Capture the cell that displays the provided text and extract its (X, Y) central coordinate. 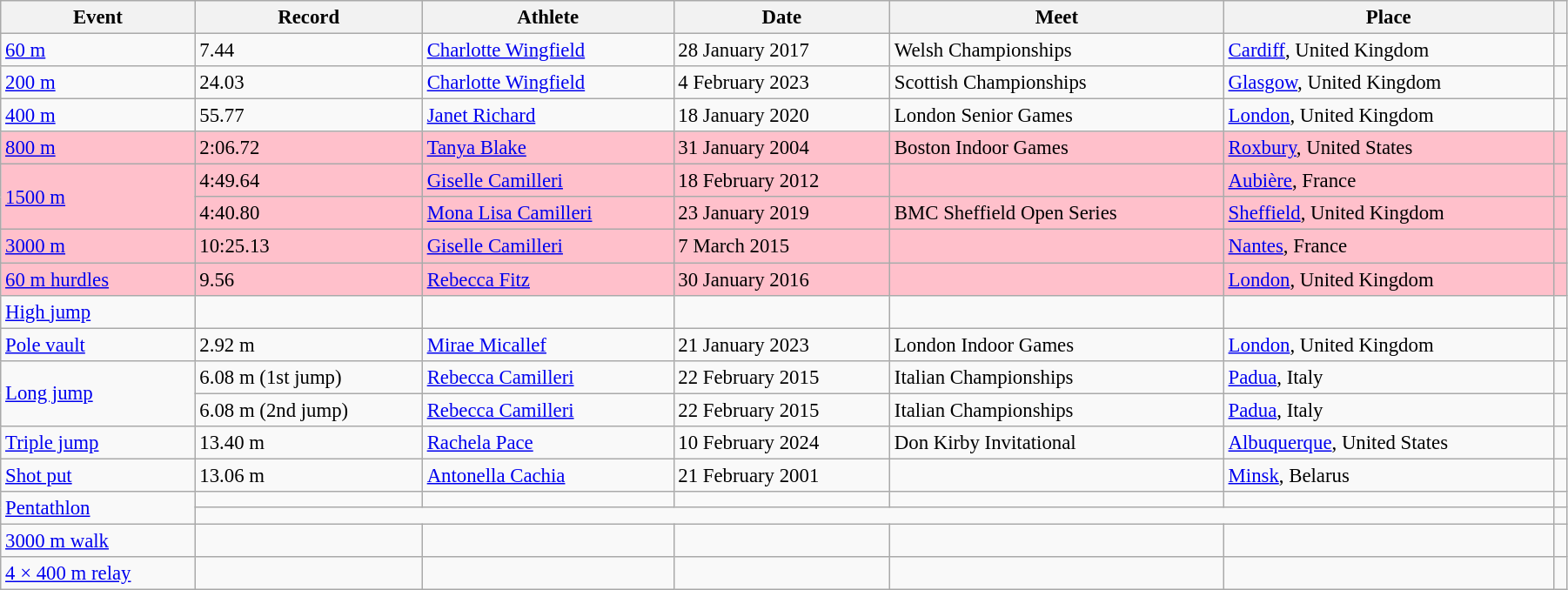
2.92 m (308, 345)
4 February 2023 (781, 83)
30 January 2016 (781, 279)
10:25.13 (308, 246)
21 January 2023 (781, 345)
400 m (97, 116)
7.44 (308, 50)
Welsh Championships (1057, 50)
Glasgow, United Kingdom (1389, 83)
Nantes, France (1389, 246)
High jump (97, 312)
60 m (97, 50)
Boston Indoor Games (1057, 148)
Athlete (548, 17)
13.40 m (308, 443)
Sheffield, United Kingdom (1389, 213)
800 m (97, 148)
Tanya Blake (548, 148)
Cardiff, United Kingdom (1389, 50)
Record (308, 17)
Meet (1057, 17)
200 m (97, 83)
18 January 2020 (781, 116)
4 × 400 m relay (97, 573)
Albuquerque, United States (1389, 443)
24.03 (308, 83)
18 February 2012 (781, 181)
Shot put (97, 475)
Rebecca Fitz (548, 279)
4:40.80 (308, 213)
Antonella Cachia (548, 475)
10 February 2024 (781, 443)
3000 m (97, 246)
Scottish Championships (1057, 83)
23 January 2019 (781, 213)
London Indoor Games (1057, 345)
Event (97, 17)
Janet Richard (548, 116)
28 January 2017 (781, 50)
Don Kirby Invitational (1057, 443)
60 m hurdles (97, 279)
6.08 m (2nd jump) (308, 410)
6.08 m (1st jump) (308, 377)
Place (1389, 17)
Pentathlon (97, 508)
Roxbury, United States (1389, 148)
7 March 2015 (781, 246)
Minsk, Belarus (1389, 475)
Pole vault (97, 345)
21 February 2001 (781, 475)
Rachela Pace (548, 443)
Mona Lisa Camilleri (548, 213)
Aubière, France (1389, 181)
Date (781, 17)
55.77 (308, 116)
Long jump (97, 393)
9.56 (308, 279)
4:49.64 (308, 181)
31 January 2004 (781, 148)
3000 m walk (97, 540)
Mirae Micallef (548, 345)
1500 m (97, 197)
2:06.72 (308, 148)
Triple jump (97, 443)
London Senior Games (1057, 116)
BMC Sheffield Open Series (1057, 213)
13.06 m (308, 475)
